Return the [X, Y] coordinate for the center point of the cell that contains the specified text.  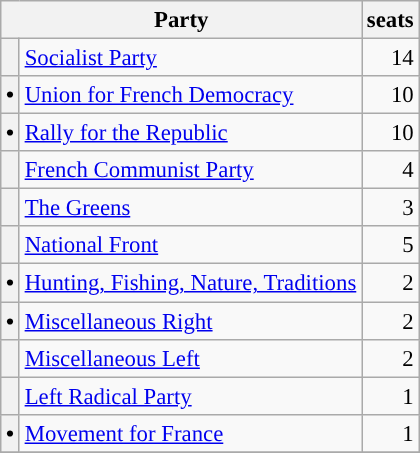
5 [390, 245]
Miscellaneous Left [190, 358]
seats [390, 20]
Union for French Democracy [190, 95]
Socialist Party [190, 58]
14 [390, 58]
Rally for the Republic [190, 133]
3 [390, 208]
Movement for France [190, 433]
French Communist Party [190, 170]
Miscellaneous Right [190, 321]
Left Radical Party [190, 396]
Hunting, Fishing, Nature, Traditions [190, 283]
4 [390, 170]
National Front [190, 245]
The Greens [190, 208]
Party [182, 20]
